Identify which cell holds the provided text, then report its (X, Y) central coordinate. 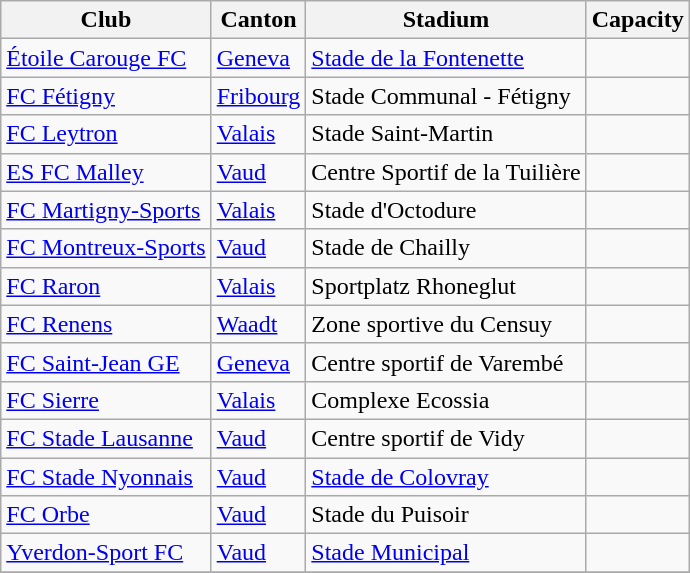
Sportplatz Rhoneglut (446, 286)
FC Stade Lausanne (106, 438)
Yverdon-Sport FC (106, 553)
Stade Municipal (446, 553)
Stade de Colovray (446, 477)
FC Stade Nyonnais (106, 477)
FC Fétigny (106, 96)
Stade Communal - Fétigny (446, 96)
FC Raron (106, 286)
FC Orbe (106, 515)
ES FC Malley (106, 172)
FC Renens (106, 324)
Fribourg (258, 96)
Centre sportif de Vidy (446, 438)
Capacity (638, 20)
Centre sportif de Varembé (446, 362)
Stade de Chailly (446, 248)
Canton (258, 20)
Waadt (258, 324)
FC Martigny-Sports (106, 210)
Étoile Carouge FC (106, 58)
Stadium (446, 20)
Stade d'Octodure (446, 210)
Stade de la Fontenette (446, 58)
Club (106, 20)
Stade du Puisoir (446, 515)
FC Montreux-Sports (106, 248)
Stade Saint-Martin (446, 134)
FC Saint-Jean GE (106, 362)
Centre Sportif de la Tuilière (446, 172)
Complexe Ecossia (446, 400)
FC Sierre (106, 400)
FC Leytron (106, 134)
Zone sportive du Censuy (446, 324)
